For the text-containing cell, return its midpoint in (X, Y) coordinate format. 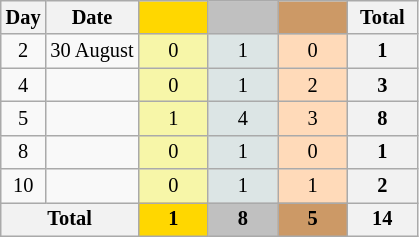
14 (382, 219)
Date (92, 17)
10 (24, 186)
30 August (92, 51)
Day (24, 17)
